For the text-containing cell, return its midpoint in (X, Y) coordinate format. 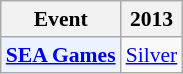
SEA Games (61, 55)
Event (61, 19)
Silver (152, 55)
2013 (152, 19)
